Identify which cell holds the provided text, then report its (X, Y) central coordinate. 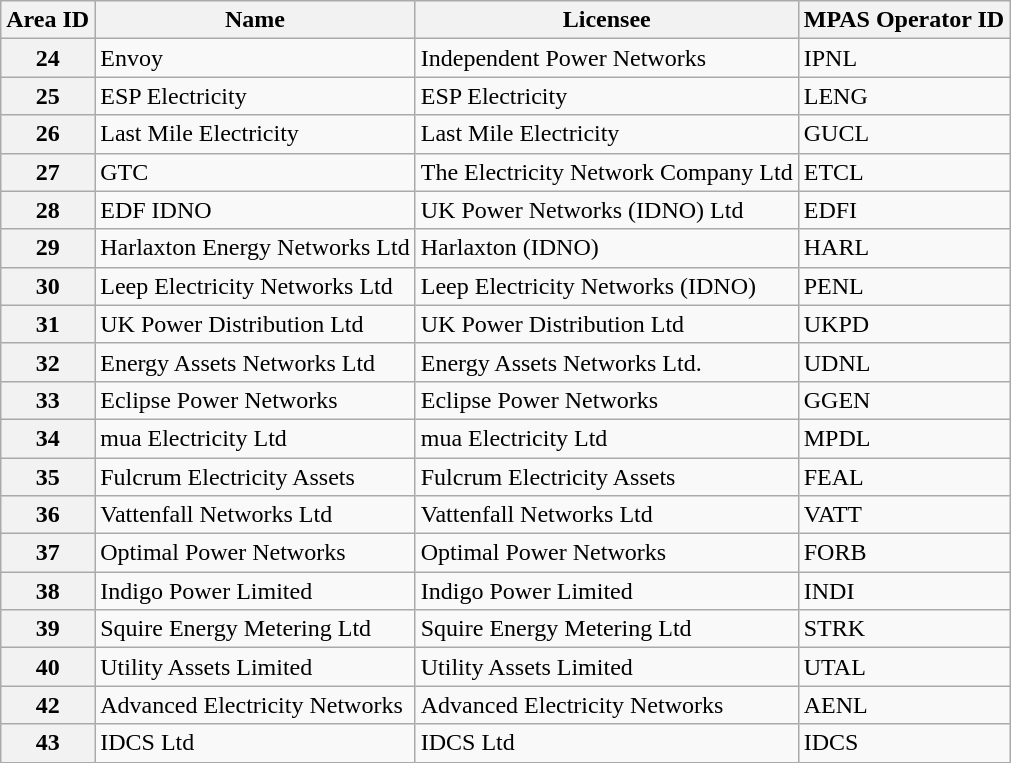
GUCL (904, 134)
UDNL (904, 362)
36 (48, 515)
38 (48, 591)
Independent Power Networks (606, 58)
PENL (904, 286)
28 (48, 210)
Name (256, 20)
VATT (904, 515)
Licensee (606, 20)
FORB (904, 553)
IPNL (904, 58)
33 (48, 400)
FEAL (904, 477)
EDF IDNO (256, 210)
34 (48, 438)
UK Power Networks (IDNO) Ltd (606, 210)
32 (48, 362)
Leep Electricity Networks (IDNO) (606, 286)
25 (48, 96)
29 (48, 248)
MPDL (904, 438)
Energy Assets Networks Ltd (256, 362)
42 (48, 705)
Energy Assets Networks Ltd. (606, 362)
ETCL (904, 172)
AENL (904, 705)
GGEN (904, 400)
39 (48, 629)
40 (48, 667)
The Electricity Network Company Ltd (606, 172)
30 (48, 286)
Area ID (48, 20)
LENG (904, 96)
Envoy (256, 58)
INDI (904, 591)
UKPD (904, 324)
EDFI (904, 210)
UTAL (904, 667)
43 (48, 743)
Harlaxton (IDNO) (606, 248)
31 (48, 324)
26 (48, 134)
37 (48, 553)
35 (48, 477)
Harlaxton Energy Networks Ltd (256, 248)
MPAS Operator ID (904, 20)
Leep Electricity Networks Ltd (256, 286)
24 (48, 58)
IDCS (904, 743)
27 (48, 172)
GTC (256, 172)
STRK (904, 629)
HARL (904, 248)
